Scan for the cell matching the given text and deliver its (x, y) coordinate at center. 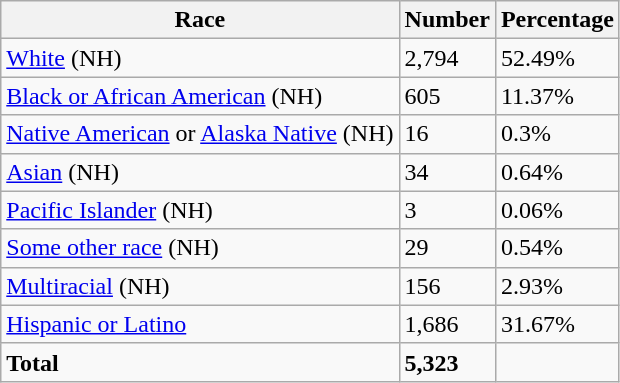
Multiracial (NH) (200, 286)
0.54% (557, 248)
Number (447, 20)
Race (200, 20)
Native American or Alaska Native (NH) (200, 134)
1,686 (447, 324)
2,794 (447, 58)
605 (447, 96)
156 (447, 286)
Pacific Islander (NH) (200, 210)
Asian (NH) (200, 172)
5,323 (447, 362)
Some other race (NH) (200, 248)
0.64% (557, 172)
0.06% (557, 210)
Black or African American (NH) (200, 96)
34 (447, 172)
16 (447, 134)
3 (447, 210)
29 (447, 248)
White (NH) (200, 58)
31.67% (557, 324)
Hispanic or Latino (200, 324)
Percentage (557, 20)
52.49% (557, 58)
0.3% (557, 134)
2.93% (557, 286)
11.37% (557, 96)
Total (200, 362)
